Capture the cell that displays the provided text and extract its [X, Y] central coordinate. 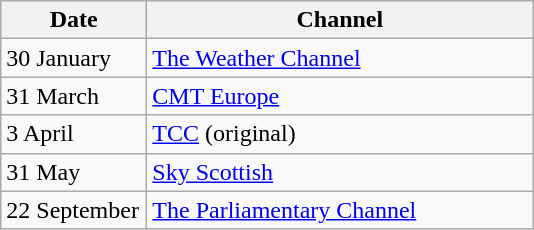
CMT Europe [340, 96]
Sky Scottish [340, 172]
TCC (original) [340, 134]
3 April [74, 134]
The Parliamentary Channel [340, 210]
31 March [74, 96]
The Weather Channel [340, 58]
30 January [74, 58]
Channel [340, 20]
31 May [74, 172]
Date [74, 20]
22 September [74, 210]
